Return (X, Y) of the center of cell containing provided text 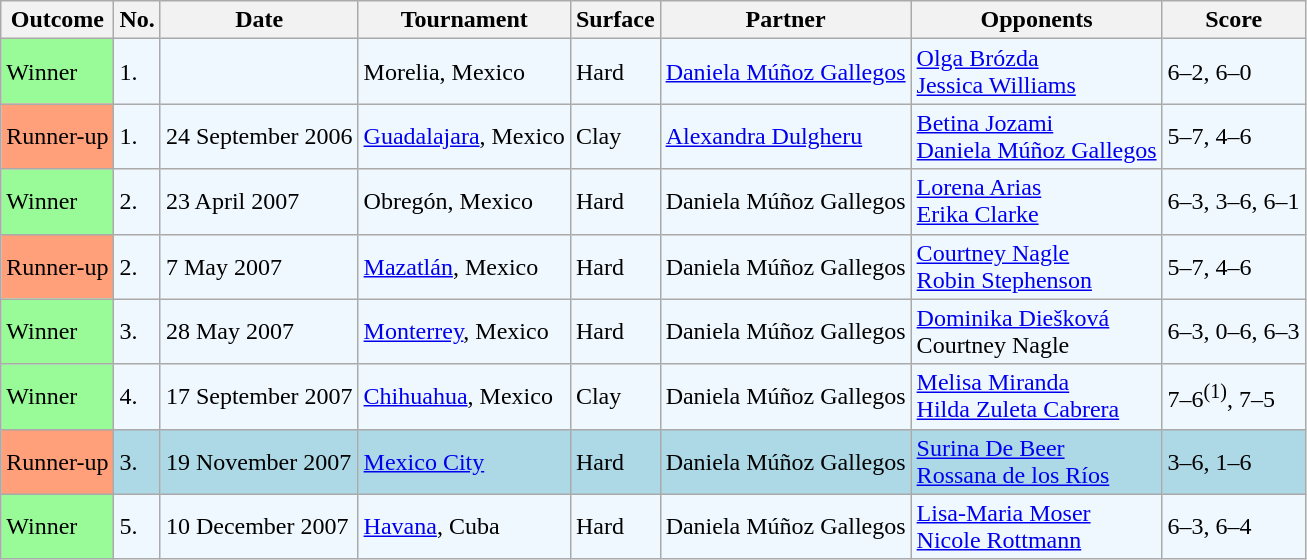
Courtney Nagle Robin Stephenson (1036, 266)
24 September 2006 (259, 136)
Lisa-Maria Moser Nicole Rottmann (1036, 526)
Chihuahua, Mexico (464, 396)
Havana, Cuba (464, 526)
Partner (786, 20)
No. (137, 20)
Monterrey, Mexico (464, 332)
5. (137, 526)
10 December 2007 (259, 526)
4. (137, 396)
6–3, 3–6, 6–1 (1234, 202)
Score (1234, 20)
Morelia, Mexico (464, 72)
6–3, 0–6, 6–3 (1234, 332)
Obregón, Mexico (464, 202)
Surface (615, 20)
6–3, 6–4 (1234, 526)
Mexico City (464, 462)
7–6(1), 7–5 (1234, 396)
Tournament (464, 20)
Surina De Beer Rossana de los Ríos (1036, 462)
23 April 2007 (259, 202)
Betina Jozami Daniela Múñoz Gallegos (1036, 136)
17 September 2007 (259, 396)
Olga Brózda Jessica Williams (1036, 72)
19 November 2007 (259, 462)
3–6, 1–6 (1234, 462)
Mazatlán, Mexico (464, 266)
Alexandra Dulgheru (786, 136)
6–2, 6–0 (1234, 72)
Melisa Miranda Hilda Zuleta Cabrera (1036, 396)
Date (259, 20)
7 May 2007 (259, 266)
28 May 2007 (259, 332)
Opponents (1036, 20)
Lorena Arias Erika Clarke (1036, 202)
Guadalajara, Mexico (464, 136)
Outcome (58, 20)
Dominika Diešková Courtney Nagle (1036, 332)
